Find where the given text appears and provide that cell's center as (x, y) coordinate. 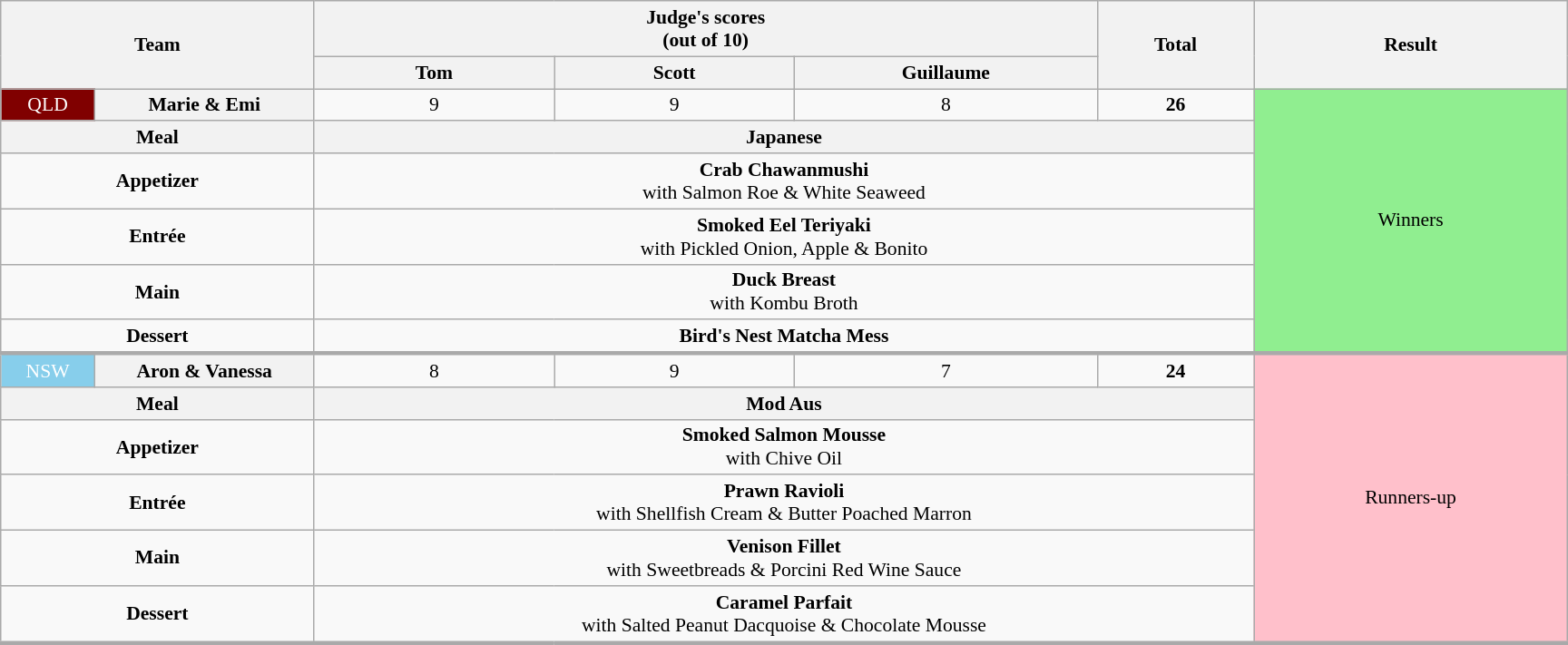
Scott (675, 73)
26 (1176, 105)
NSW (48, 370)
Bird's Nest Matcha Mess (784, 337)
Team (158, 45)
Aron & Vanessa (204, 370)
Caramel Parfaitwith Salted Peanut Dacquoise & Chocolate Mousse (784, 615)
Smoked Salmon Moussewith Chive Oil (784, 446)
Guillaume (946, 73)
Winners (1410, 221)
Duck Breastwith Kombu Broth (784, 292)
Result (1410, 45)
24 (1176, 370)
QLD (48, 105)
Mod Aus (784, 404)
Japanese (784, 138)
Crab Chawanmushiwith Salmon Roe & White Seaweed (784, 181)
7 (946, 370)
Runners-up (1410, 499)
Venison Filletwith Sweetbreads & Porcini Red Wine Sauce (784, 559)
Prawn Ravioliwith Shellfish Cream & Butter Poached Marron (784, 503)
Judge's scores(out of 10) (706, 29)
Tom (434, 73)
Total (1176, 45)
Smoked Eel Teriyakiwith Pickled Onion, Apple & Bonito (784, 236)
Marie & Emi (204, 105)
